From the cell containing the given text, extract its center point as (x, y) coordinate. 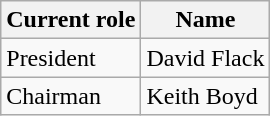
President (71, 58)
Keith Boyd (206, 96)
David Flack (206, 58)
Name (206, 20)
Chairman (71, 96)
Current role (71, 20)
